Output the (x, y) coordinate of the center of the cell containing the given text.  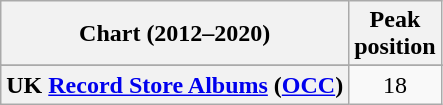
UK Record Store Albums (OCC) (175, 85)
Chart (2012–2020) (175, 34)
18 (395, 85)
Peakposition (395, 34)
